Output the [x, y] coordinate of the center of the cell containing the given text.  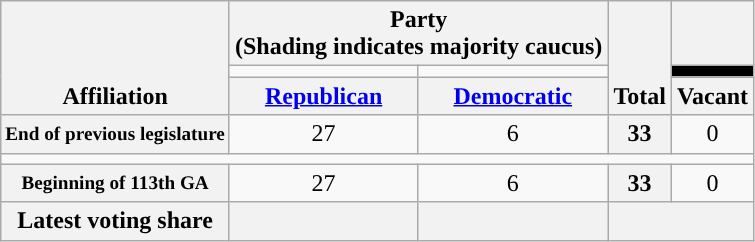
Affiliation [116, 58]
Latest voting share [116, 221]
Beginning of 113th GA [116, 183]
Vacant [712, 96]
End of previous legislature [116, 134]
Party (Shading indicates majority caucus) [418, 34]
Democratic [513, 96]
Total [640, 58]
Republican [323, 96]
